Identify which cell holds the provided text, then report its (X, Y) central coordinate. 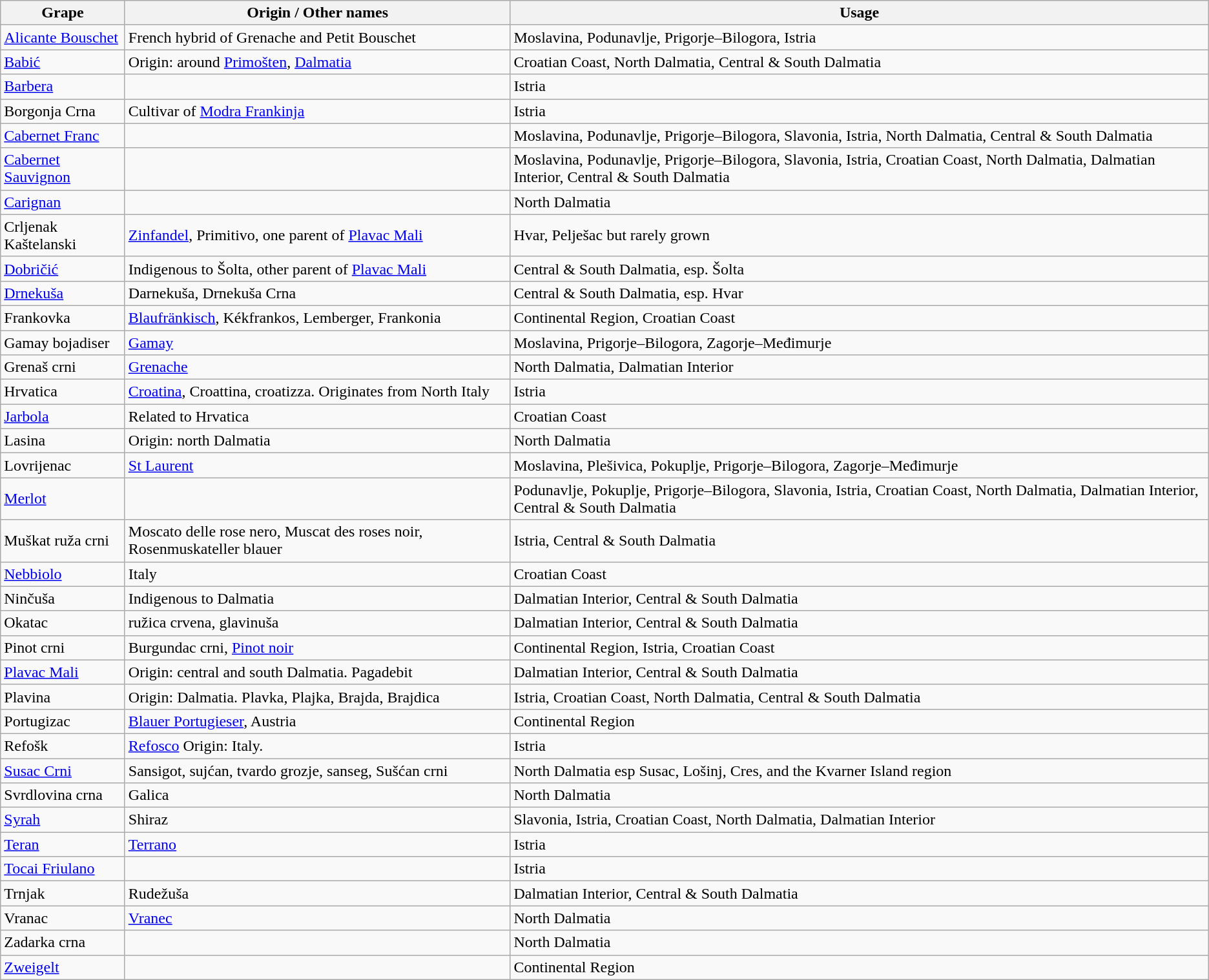
Muškat ruža crni (63, 541)
Trnjak (63, 893)
Origin: central and south Dalmatia. Pagadebit (318, 672)
Susac Crni (63, 770)
Plavac Mali (63, 672)
Gamay (318, 343)
Origin / Other names (318, 13)
Zadarka crna (63, 943)
Croatian Coast, North Dalmatia, Central & South Dalmatia (859, 62)
Central & South Dalmatia, esp. Šolta (859, 269)
Syrah (63, 820)
Slavonia, Istria, Croatian Coast, North Dalmatia, Dalmatian Interior (859, 820)
Moslavina, Podunavlje, Prigorje–Bilogora, Slavonia, Istria, Croatian Coast, North Dalmatia, Dalmatian Interior, Central & South Dalmatia (859, 169)
Dobričić (63, 269)
Moslavina, Podunavlje, Prigorje–Bilogora, Slavonia, Istria, North Dalmatia, Central & South Dalmatia (859, 136)
Moslavina, Plešivica, Pokuplje, Prigorje–Bilogora, Zagorje–Međimurje (859, 465)
Lovrijenac (63, 465)
Pinot crni (63, 648)
Crljenak Kaštelanski (63, 235)
Cabernet Sauvignon (63, 169)
Continental Region, Croatian Coast (859, 318)
Gamay bojadiser (63, 343)
Barbera (63, 87)
Refošk (63, 746)
Grenaš crni (63, 367)
Merlot (63, 498)
Usage (859, 13)
Related to Hrvatica (318, 416)
Istria, Central & South Dalmatia (859, 541)
Sansigot, sujćan, tvardo grozje, sanseg, Sušćan crni (318, 770)
Zweigelt (63, 967)
Burgundac crni, Pinot noir (318, 648)
Frankovka (63, 318)
Galica (318, 795)
Hvar, Pelješac but rarely grown (859, 235)
Babić (63, 62)
Continental Region, Istria, Croatian Coast (859, 648)
Darnekuša, Drnekuša Crna (318, 293)
Borgonja Crna (63, 111)
Italy (318, 574)
ružica crvena, glavinuša (318, 623)
Okatac (63, 623)
Zinfandel, Primitivo, one parent of Plavac Mali (318, 235)
Carignan (63, 202)
Hrvatica (63, 392)
North Dalmatia, Dalmatian Interior (859, 367)
Lasina (63, 441)
Origin: around Primošten, Dalmatia (318, 62)
Croatina, Croattina, croatizza. Originates from North Italy (318, 392)
Vranec (318, 918)
Blauer Portugieser, Austria (318, 721)
Shiraz (318, 820)
Moslavina, Prigorje–Bilogora, Zagorje–Međimurje (859, 343)
Teran (63, 844)
Origin: north Dalmatia (318, 441)
Nebbiolo (63, 574)
Central & South Dalmatia, esp. Hvar (859, 293)
Refosco Origin: Italy. (318, 746)
North Dalmatia esp Susac, Lošinj, Cres, and the Kvarner Island region (859, 770)
Grape (63, 13)
Indigenous to Dalmatia (318, 598)
Origin: Dalmatia. Plavka, Plajka, Brajda, Brajdica (318, 697)
Moslavina, Podunavlje, Prigorje–Bilogora, Istria (859, 37)
Vranac (63, 918)
Tocai Friulano (63, 869)
Moscato delle rose nero, Muscat des roses noir, Rosenmuskateller blauer (318, 541)
Istria, Croatian Coast, North Dalmatia, Central & South Dalmatia (859, 697)
Cultivar of Modra Frankinja (318, 111)
Alicante Bouschet (63, 37)
Portugizac (63, 721)
Rudežuša (318, 893)
St Laurent (318, 465)
French hybrid of Grenache and Petit Bouschet (318, 37)
Terrano (318, 844)
Cabernet Franc (63, 136)
Plavina (63, 697)
Grenache (318, 367)
Indigenous to Šolta, other parent of Plavac Mali (318, 269)
Jarbola (63, 416)
Ninčuša (63, 598)
Podunavlje, Pokuplje, Prigorje–Bilogora, Slavonia, Istria, Croatian Coast, North Dalmatia, Dalmatian Interior, Central & South Dalmatia (859, 498)
Drnekuša (63, 293)
Svrdlovina crna (63, 795)
Blaufränkisch, Kékfrankos, Lemberger, Frankonia (318, 318)
